Determine the [X, Y] coordinate at the center of the cell enclosing the given text.  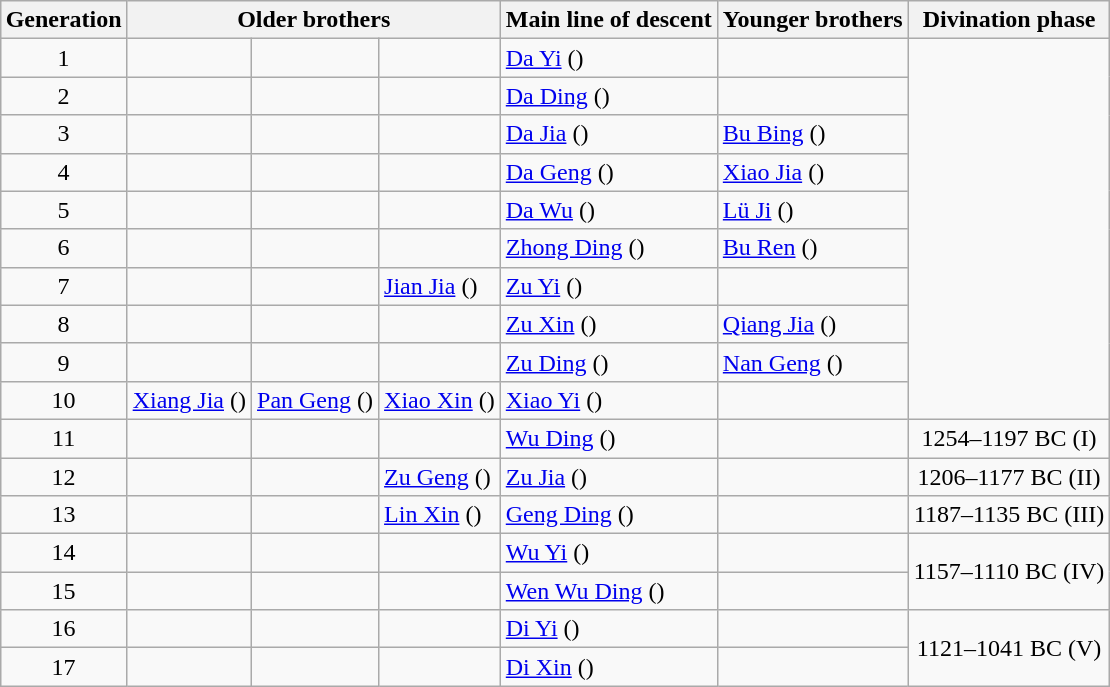
Pan Geng () [316, 400]
Wu Ding () [608, 438]
8 [64, 324]
Bu Bing () [812, 134]
Xiao Yi () [608, 400]
Da Geng () [608, 172]
Zu Yi () [608, 286]
7 [64, 286]
Xiang Jia () [189, 400]
Bu Ren () [812, 248]
Di Xin () [608, 667]
3 [64, 134]
1 [64, 58]
9 [64, 362]
Di Yi () [608, 629]
Zu Ding () [608, 362]
12 [64, 477]
1187–1135 BC (III) [1009, 515]
1157–1110 BC (IV) [1009, 572]
14 [64, 553]
Zhong Ding () [608, 248]
11 [64, 438]
Da Jia () [608, 134]
Jian Jia () [440, 286]
Older brothers [314, 20]
Qiang Jia () [812, 324]
Main line of descent [608, 20]
17 [64, 667]
Zu Jia () [608, 477]
Wu Yi () [608, 553]
Divination phase [1009, 20]
Da Ding () [608, 96]
13 [64, 515]
15 [64, 591]
5 [64, 210]
Lü Ji () [812, 210]
Wen Wu Ding () [608, 591]
Zu Geng () [440, 477]
Generation [64, 20]
1254–1197 BC (I) [1009, 438]
10 [64, 400]
Younger brothers [812, 20]
4 [64, 172]
Da Yi () [608, 58]
Da Wu () [608, 210]
16 [64, 629]
Xiao Xin () [440, 400]
2 [64, 96]
1121–1041 BC (V) [1009, 648]
Xiao Jia () [812, 172]
Geng Ding () [608, 515]
Zu Xin () [608, 324]
1206–1177 BC (II) [1009, 477]
Nan Geng () [812, 362]
Lin Xin () [440, 515]
6 [64, 248]
